Search for the cell housing the specified text and yield its (x, y) center coordinate. 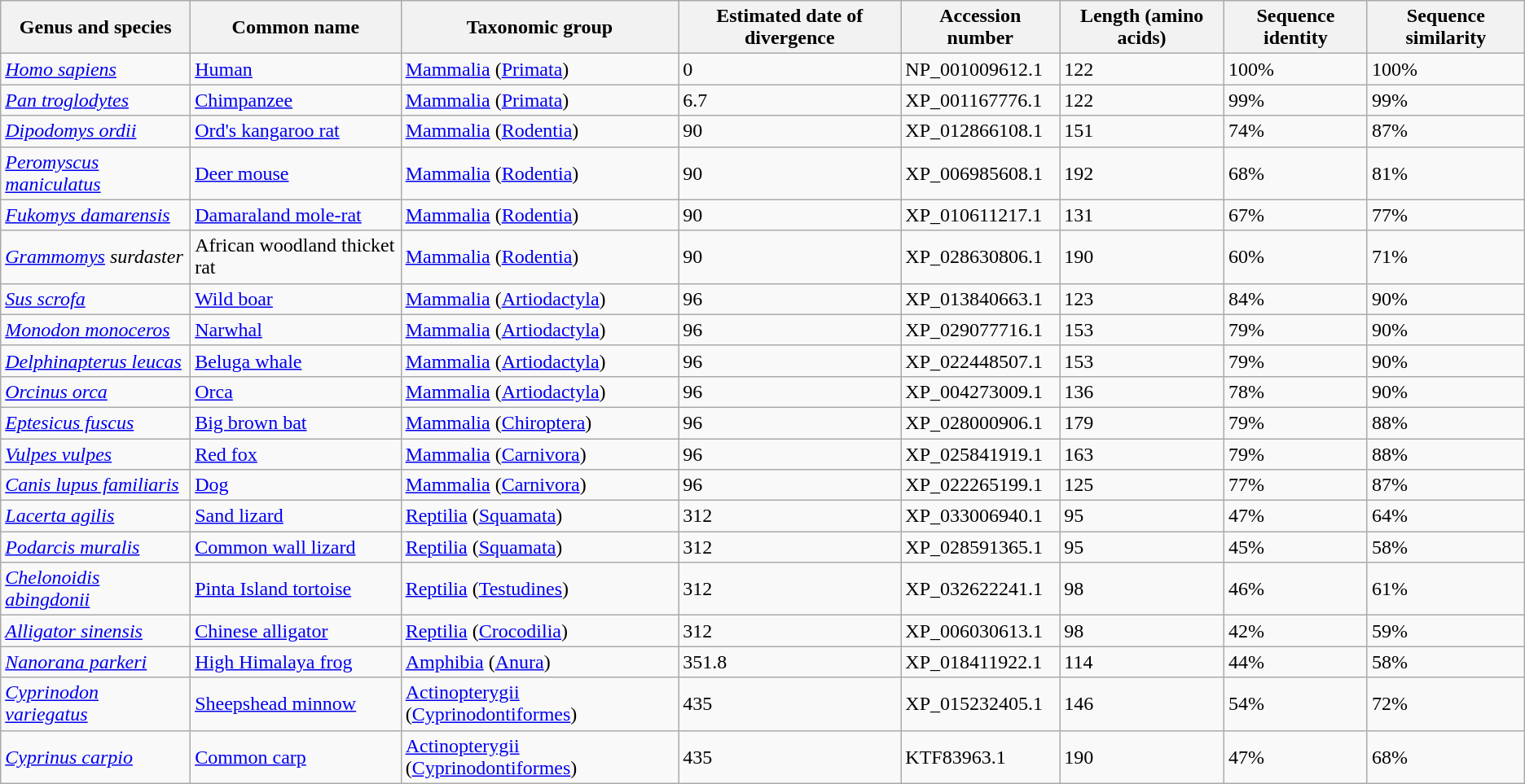
Nanorana parkeri (96, 662)
0 (790, 69)
XP_015232405.1 (981, 703)
Accession number (981, 28)
XP_018411922.1 (981, 662)
XP_028591365.1 (981, 547)
Fukomys damarensis (96, 215)
Common name (297, 28)
Amphibia (Anura) (539, 662)
Narwhal (297, 330)
Pan troglodytes (96, 100)
Vulpes vulpes (96, 453)
Taxonomic group (539, 28)
XP_006030613.1 (981, 631)
Sequence similarity (1445, 28)
XP_025841919.1 (981, 453)
NP_001009612.1 (981, 69)
Human (297, 69)
Genus and species (96, 28)
High Himalaya frog (297, 662)
Big brown bat (297, 423)
Pinta Island tortoise (297, 589)
Red fox (297, 453)
Reptilia (Testudines) (539, 589)
46% (1295, 589)
59% (1445, 631)
136 (1142, 392)
African woodland thicket rat (297, 257)
179 (1142, 423)
146 (1142, 703)
Mammalia (Chiroptera) (539, 423)
Damaraland mole-rat (297, 215)
XP_013840663.1 (981, 299)
71% (1445, 257)
Common wall lizard (297, 547)
Sand lizard (297, 516)
Beluga whale (297, 361)
Podarcis muralis (96, 547)
60% (1295, 257)
67% (1295, 215)
192 (1142, 173)
Orcinus orca (96, 392)
64% (1445, 516)
Grammomys surdaster (96, 257)
XP_029077716.1 (981, 330)
XP_032622241.1 (981, 589)
Chinese alligator (297, 631)
Dipodomys ordii (96, 131)
XP_033006940.1 (981, 516)
61% (1445, 589)
45% (1295, 547)
Alligator sinensis (96, 631)
Monodon monoceros (96, 330)
Cyprinodon variegatus (96, 703)
XP_004273009.1 (981, 392)
Canis lupus familiaris (96, 485)
XP_022448507.1 (981, 361)
6.7 (790, 100)
Ord's kangaroo rat (297, 131)
125 (1142, 485)
72% (1445, 703)
Length (amino acids) (1142, 28)
Eptesicus fuscus (96, 423)
XP_010611217.1 (981, 215)
131 (1142, 215)
Wild boar (297, 299)
Sheepshead minnow (297, 703)
54% (1295, 703)
Estimated date of divergence (790, 28)
XP_028000906.1 (981, 423)
Common carp (297, 757)
Cyprinus carpio (96, 757)
XP_001167776.1 (981, 100)
Lacerta agilis (96, 516)
81% (1445, 173)
Homo sapiens (96, 69)
74% (1295, 131)
XP_022265199.1 (981, 485)
42% (1295, 631)
Peromyscus maniculatus (96, 173)
Sequence identity (1295, 28)
123 (1142, 299)
XP_006985608.1 (981, 173)
Chimpanzee (297, 100)
84% (1295, 299)
Dog (297, 485)
Reptilia (Crocodilia) (539, 631)
XP_028630806.1 (981, 257)
Orca (297, 392)
Deer mouse (297, 173)
XP_012866108.1 (981, 131)
351.8 (790, 662)
151 (1142, 131)
Chelonoidis abingdonii (96, 589)
163 (1142, 453)
KTF83963.1 (981, 757)
Sus scrofa (96, 299)
44% (1295, 662)
Delphinapterus leucas (96, 361)
78% (1295, 392)
114 (1142, 662)
